Output the [x, y] coordinate of the center of the cell containing the given text.  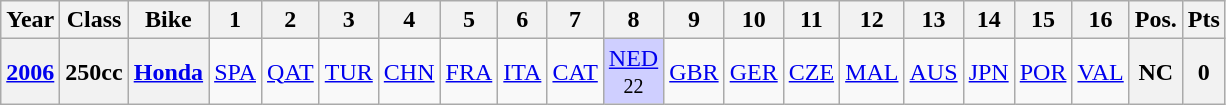
12 [872, 20]
2006 [30, 72]
TUR [348, 72]
CZE [811, 72]
MAL [872, 72]
14 [988, 20]
JPN [988, 72]
NED22 [633, 72]
NC [1156, 72]
11 [811, 20]
13 [934, 20]
2 [291, 20]
8 [633, 20]
Year [30, 20]
9 [694, 20]
SPA [236, 72]
7 [575, 20]
AUS [934, 72]
VAL [1100, 72]
POR [1043, 72]
Bike [168, 20]
QAT [291, 72]
CHN [409, 72]
FRA [469, 72]
6 [522, 20]
GER [754, 72]
0 [1204, 72]
ITA [522, 72]
GBR [694, 72]
CAT [575, 72]
Pts [1204, 20]
Pos. [1156, 20]
Class [94, 20]
5 [469, 20]
16 [1100, 20]
4 [409, 20]
15 [1043, 20]
10 [754, 20]
250cc [94, 72]
Honda [168, 72]
1 [236, 20]
3 [348, 20]
